Detect which cell encompasses the target text, then output its (x, y) center coordinate. 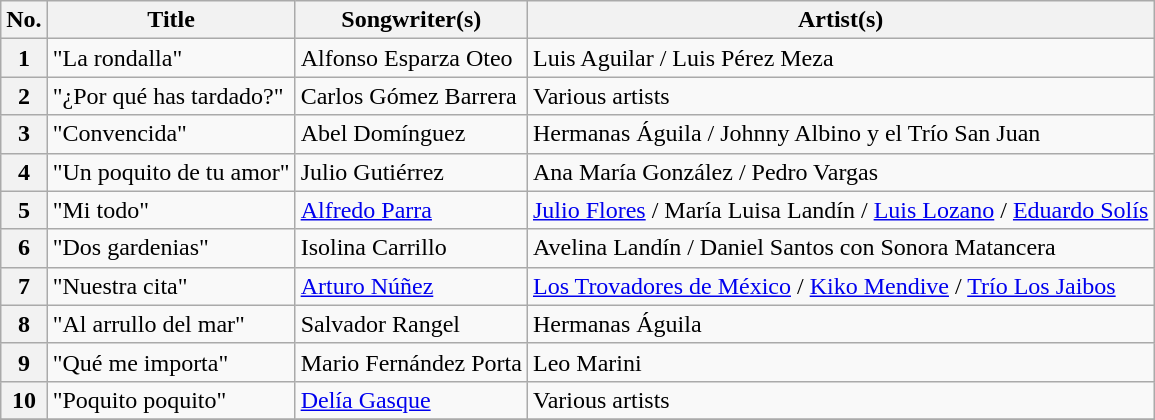
"Qué me importa" (171, 362)
Arturo Núñez (411, 286)
6 (24, 248)
"¿Por qué has tardado?" (171, 96)
Delía Gasque (411, 400)
"Dos gardenias" (171, 248)
9 (24, 362)
2 (24, 96)
Abel Domínguez (411, 134)
"Convencida" (171, 134)
Hermanas Águila (840, 324)
"Al arrullo del mar" (171, 324)
4 (24, 172)
"La rondalla" (171, 58)
Hermanas Águila / Johnny Albino y el Trío San Juan (840, 134)
10 (24, 400)
Title (171, 20)
Alfredo Parra (411, 210)
Leo Marini (840, 362)
1 (24, 58)
Artist(s) (840, 20)
Julio Flores / María Luisa Landín / Luis Lozano / Eduardo Solís (840, 210)
Salvador Rangel (411, 324)
Songwriter(s) (411, 20)
Isolina Carrillo (411, 248)
Alfonso Esparza Oteo (411, 58)
Ana María González / Pedro Vargas (840, 172)
5 (24, 210)
"Mi todo" (171, 210)
Julio Gutiérrez (411, 172)
7 (24, 286)
"Un poquito de tu amor" (171, 172)
No. (24, 20)
"Poquito poquito" (171, 400)
Carlos Gómez Barrera (411, 96)
3 (24, 134)
"Nuestra cita" (171, 286)
Avelina Landín / Daniel Santos con Sonora Matancera (840, 248)
Los Trovadores de México / Kiko Mendive / Trío Los Jaibos (840, 286)
Mario Fernández Porta (411, 362)
8 (24, 324)
Luis Aguilar / Luis Pérez Meza (840, 58)
